Output the (X, Y) coordinate of the center of the cell containing the given text.  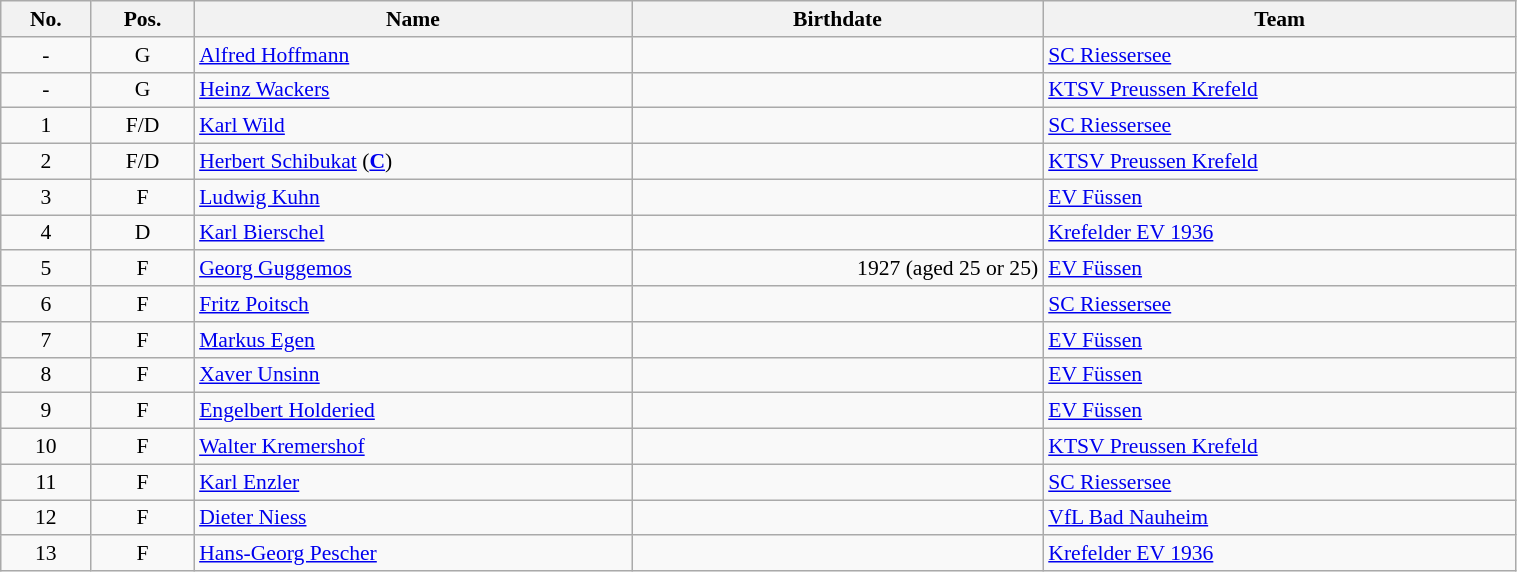
Fritz Poitsch (412, 304)
VfL Bad Nauheim (1280, 518)
Name (412, 19)
Birthdate (838, 19)
13 (46, 554)
10 (46, 447)
Hans-Georg Pescher (412, 554)
12 (46, 518)
D (142, 233)
Pos. (142, 19)
4 (46, 233)
6 (46, 304)
Xaver Unsinn (412, 375)
3 (46, 197)
Heinz Wackers (412, 90)
Markus Egen (412, 340)
1 (46, 126)
Karl Enzler (412, 482)
7 (46, 340)
Engelbert Holderied (412, 411)
Georg Guggemos (412, 269)
Dieter Niess (412, 518)
9 (46, 411)
8 (46, 375)
Walter Kremershof (412, 447)
Herbert Schibukat (C) (412, 162)
Karl Bierschel (412, 233)
5 (46, 269)
11 (46, 482)
2 (46, 162)
Ludwig Kuhn (412, 197)
No. (46, 19)
Karl Wild (412, 126)
Team (1280, 19)
Alfred Hoffmann (412, 55)
1927 (aged 25 or 25) (838, 269)
